Determine the (X, Y) coordinate at the center of the cell enclosing the given text.  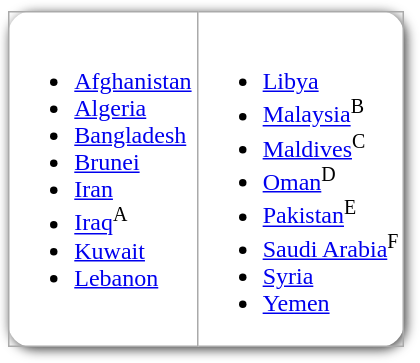
AfghanistanAlgeriaBangladeshBruneiIranIraqAKuwaitLebanon (103, 180)
LibyaMalaysiaBMaldivesCOmanDPakistanESaudi ArabiaFSyriaYemen (300, 180)
